Provide the [x, y] coordinate of the cell's center where the given text is located.  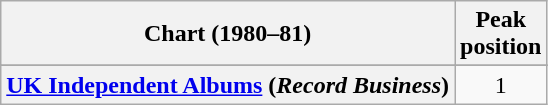
Chart (1980–81) [228, 34]
Peakposition [501, 34]
UK Independent Albums (Record Business) [228, 85]
1 [501, 85]
